Output the (x, y) coordinate of the center of the cell containing the given text.  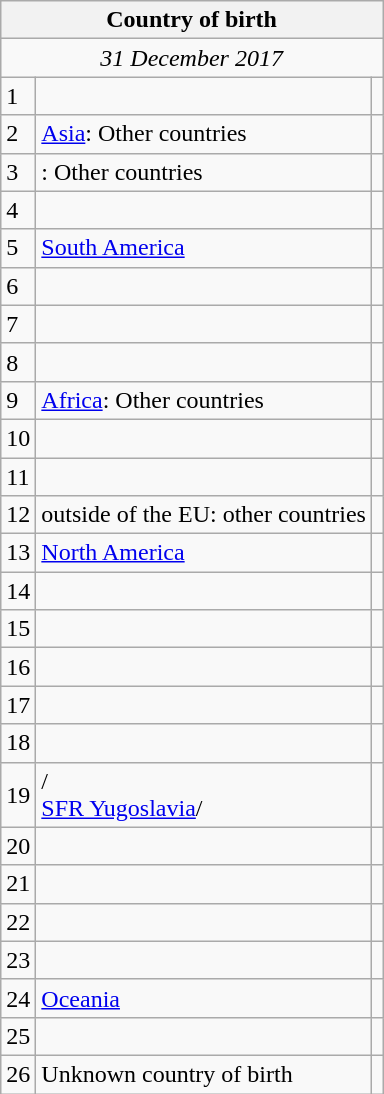
17 (18, 705)
Unknown country of birth (204, 1074)
/SFR Yugoslavia/ (204, 794)
25 (18, 1036)
8 (18, 362)
9 (18, 400)
outside of the EU: other countries (204, 515)
5 (18, 248)
23 (18, 960)
Africa: Other countries (204, 400)
16 (18, 667)
14 (18, 591)
3 (18, 172)
Oceania (204, 998)
North America (204, 553)
24 (18, 998)
2 (18, 134)
13 (18, 553)
6 (18, 286)
Asia: Other countries (204, 134)
: Other countries (204, 172)
19 (18, 794)
20 (18, 846)
18 (18, 743)
26 (18, 1074)
11 (18, 477)
12 (18, 515)
10 (18, 438)
South America (204, 248)
21 (18, 884)
31 December 2017 (192, 58)
22 (18, 922)
7 (18, 324)
1 (18, 96)
15 (18, 629)
4 (18, 210)
Country of birth (192, 20)
